From the cell containing the given text, extract its center point as (X, Y) coordinate. 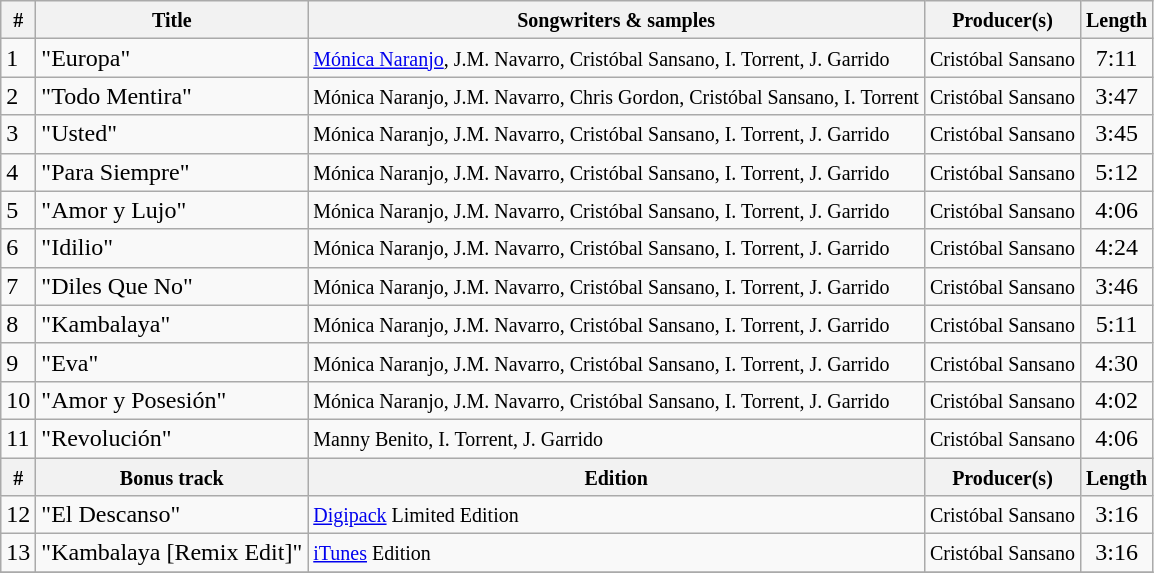
"Todo Mentira" (172, 96)
4:30 (1116, 362)
9 (18, 362)
3:47 (1116, 96)
12 (18, 515)
"Para Siempre" (172, 172)
7:11 (1116, 58)
4:24 (1116, 248)
"El Descanso" (172, 515)
3:45 (1116, 134)
Songwriters & samples (616, 20)
1 (18, 58)
Mónica Naranjo, J.M. Navarro, Chris Gordon, Cristóbal Sansano, I. Torrent (616, 96)
Manny Benito, I. Torrent, J. Garrido (616, 438)
"Revolución" (172, 438)
iTunes Edition (616, 553)
3:46 (1116, 286)
4 (18, 172)
6 (18, 248)
2 (18, 96)
"Europa" (172, 58)
4:02 (1116, 400)
"Kambalaya [Remix Edit]" (172, 553)
5 (18, 210)
Digipack Limited Edition (616, 515)
"Kambalaya" (172, 324)
"Idilio" (172, 248)
13 (18, 553)
"Eva" (172, 362)
5:12 (1116, 172)
8 (18, 324)
Edition (616, 477)
10 (18, 400)
3 (18, 134)
"Diles Que No" (172, 286)
"Amor y Lujo" (172, 210)
5:11 (1116, 324)
Bonus track (172, 477)
7 (18, 286)
Title (172, 20)
11 (18, 438)
"Amor y Posesión" (172, 400)
"Usted" (172, 134)
